Capture the cell that displays the provided text and extract its (X, Y) central coordinate. 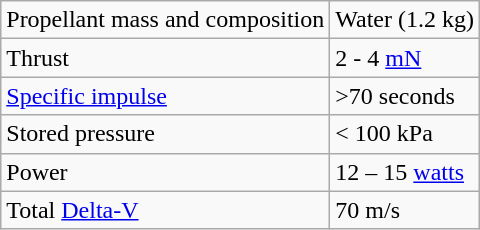
< 100 kPa (405, 134)
2 - 4 mN (405, 58)
Stored pressure (166, 134)
Power (166, 172)
70 m/s (405, 210)
Specific impulse (166, 96)
>70 seconds (405, 96)
Water (1.2 kg) (405, 20)
Propellant mass and composition (166, 20)
Total Delta-V (166, 210)
Thrust (166, 58)
12 – 15 watts (405, 172)
